For the text-containing cell, return its midpoint in (X, Y) coordinate format. 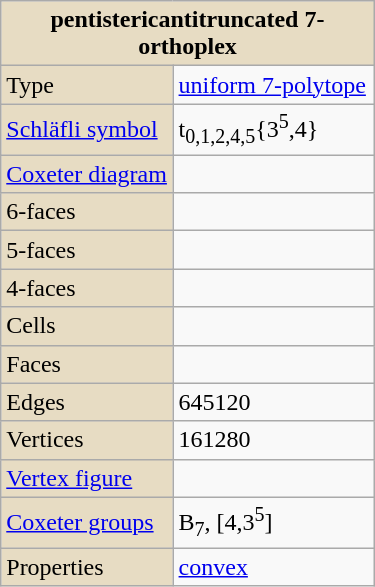
Properties (87, 567)
645120 (274, 402)
Edges (87, 402)
Type (87, 85)
Cells (87, 326)
Coxeter diagram (87, 174)
convex (274, 567)
Schläfli symbol (87, 130)
Vertex figure (87, 478)
uniform 7-polytope (274, 85)
6-faces (87, 212)
t0,1,2,4,5{35,4} (274, 130)
4-faces (87, 288)
B7, [4,35] (274, 522)
Faces (87, 364)
5-faces (87, 250)
pentistericantitruncated 7-orthoplex (188, 34)
Coxeter groups (87, 522)
161280 (274, 440)
Vertices (87, 440)
